Return (x, y) of the center of cell containing provided text 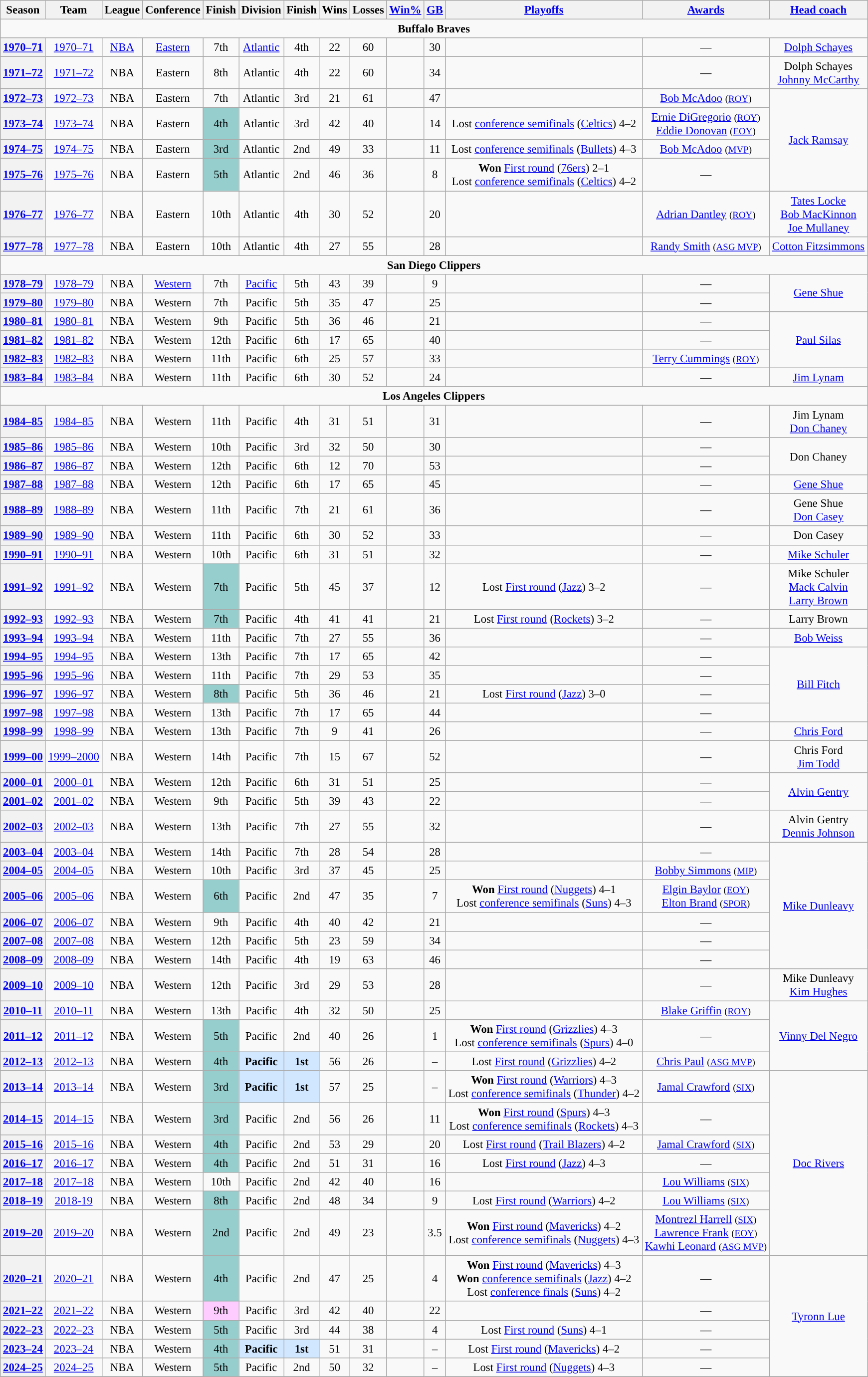
70 (368, 466)
Dolph SchayesJohnny McCarthy (818, 73)
Vinny Del Negro (818, 1036)
Terry Cummings (ROY) (705, 359)
15 (334, 757)
Bill Fitch (818, 685)
67 (368, 757)
Team (74, 10)
Won First round (Nuggets) 4–1 Lost conference semifinals (Suns) 4–3 (544, 896)
Lost First round (Nuggets) 4–3 (544, 1367)
Lost conference semifinals (Bullets) 4–3 (544, 149)
Don Casey (818, 536)
League (122, 10)
Chris FordJim Todd (818, 757)
Blake Griffin (ROY) (705, 1010)
Lost First round (Grizzlies) 4–2 (544, 1061)
San Diego Clippers (434, 265)
Jim LynamDon Chaney (818, 422)
Jim Lynam (818, 377)
Jack Ramsay (818, 140)
Mike DunleavyKim Hughes (818, 985)
Chris Ford (818, 731)
Head coach (818, 10)
Elgin Baylor (EOY)Elton Brand (SPOR) (705, 896)
Losses (368, 10)
Los Angeles Clippers (434, 396)
Mike SchulerMack CalvinLarry Brown (818, 587)
Lost conference semifinals (Celtics) 4–2 (544, 124)
Division (261, 10)
19 (334, 959)
3.5 (435, 1233)
Won First round (Mavericks) 4–2 Lost conference semifinals (Nuggets) 4–3 (544, 1233)
Lost First round (Mavericks) 4–2 (544, 1349)
Adrian Dantley (ROY) (705, 214)
Lost First round (Jazz) 3–2 (544, 587)
Chris Paul (ASG MVP) (705, 1061)
1999–2000 (74, 757)
24 (435, 377)
Bob McAdoo (ROY) (705, 98)
Won First round (76ers) 2–1 Lost conference semifinals (Celtics) 4–2 (544, 175)
Win% (405, 10)
1999–00 (23, 757)
Won First round (Spurs) 4–3 Lost conference semifinals (Rockets) 4–3 (544, 1119)
7 (435, 896)
Cotton Fitzsimmons (818, 246)
Bob McAdoo (MVP) (705, 149)
Doc Rivers (818, 1163)
Mike Dunleavy (818, 906)
Mike Schuler (818, 554)
Paul Silas (818, 340)
1 (435, 1036)
Lost First round (Warriors) 4–2 (544, 1201)
Tates LockeBob MacKinnonJoe Mullaney (818, 214)
54 (368, 852)
Won First round (Grizzlies) 4–3 Lost conference semifinals (Spurs) 4–0 (544, 1036)
14 (435, 124)
38 (368, 1330)
Wins (334, 10)
Lost First round (Jazz) 3–0 (544, 694)
Lost First round (Trail Blazers) 4–2 (544, 1145)
GB (435, 10)
Dolph Schayes (818, 47)
Bobby Simmons (MIP) (705, 871)
63 (368, 959)
Playoffs (544, 10)
Alvin Gentry (818, 791)
Lost First round (Rockets) 3–2 (544, 619)
Lost First round (Suns) 4–1 (544, 1330)
2018-19 (74, 1201)
Gene ShueDon Casey (818, 510)
Bob Weiss (818, 638)
Lost First round (Jazz) 4–3 (544, 1163)
Won First round (Warriors) 4–3 Lost conference semifinals (Thunder) 4–2 (544, 1087)
Don Chaney (818, 456)
Conference (173, 10)
59 (368, 940)
Season (23, 10)
Montrezl Harrell (SIX)Lawrence Frank (EOY) Kawhi Leonard (ASG MVP) (705, 1233)
Ernie DiGregorio (ROY)Eddie Donovan (EOY) (705, 124)
Buffalo Braves (434, 29)
Tyronn Lue (818, 1316)
Awards (705, 10)
Larry Brown (818, 619)
8 (435, 175)
Won First round (Mavericks) 4–3 Won conference semifinals (Jazz) 4–2 Lost conference finals (Suns) 4–2 (544, 1279)
Randy Smith (ASG MVP) (705, 246)
Alvin GentryDennis Johnson (818, 826)
2018–19 (23, 1201)
48 (334, 1201)
